Capture the cell that displays the provided text and extract its (x, y) central coordinate. 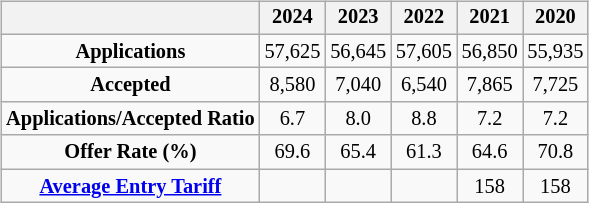
Accepted (130, 85)
69.6 (293, 152)
57,605 (424, 51)
70.8 (556, 152)
61.3 (424, 152)
8.0 (358, 119)
2024 (293, 18)
Offer Rate (%) (130, 152)
56,645 (358, 51)
7,040 (358, 85)
2021 (490, 18)
2020 (556, 18)
64.6 (490, 152)
8.8 (424, 119)
7,725 (556, 85)
Applications (130, 51)
7,865 (490, 85)
2022 (424, 18)
57,625 (293, 51)
6,540 (424, 85)
8,580 (293, 85)
56,850 (490, 51)
2023 (358, 18)
Applications/Accepted Ratio (130, 119)
65.4 (358, 152)
6.7 (293, 119)
55,935 (556, 51)
Average Entry Tariff (130, 186)
